Scan for the cell matching the given text and deliver its (X, Y) coordinate at center. 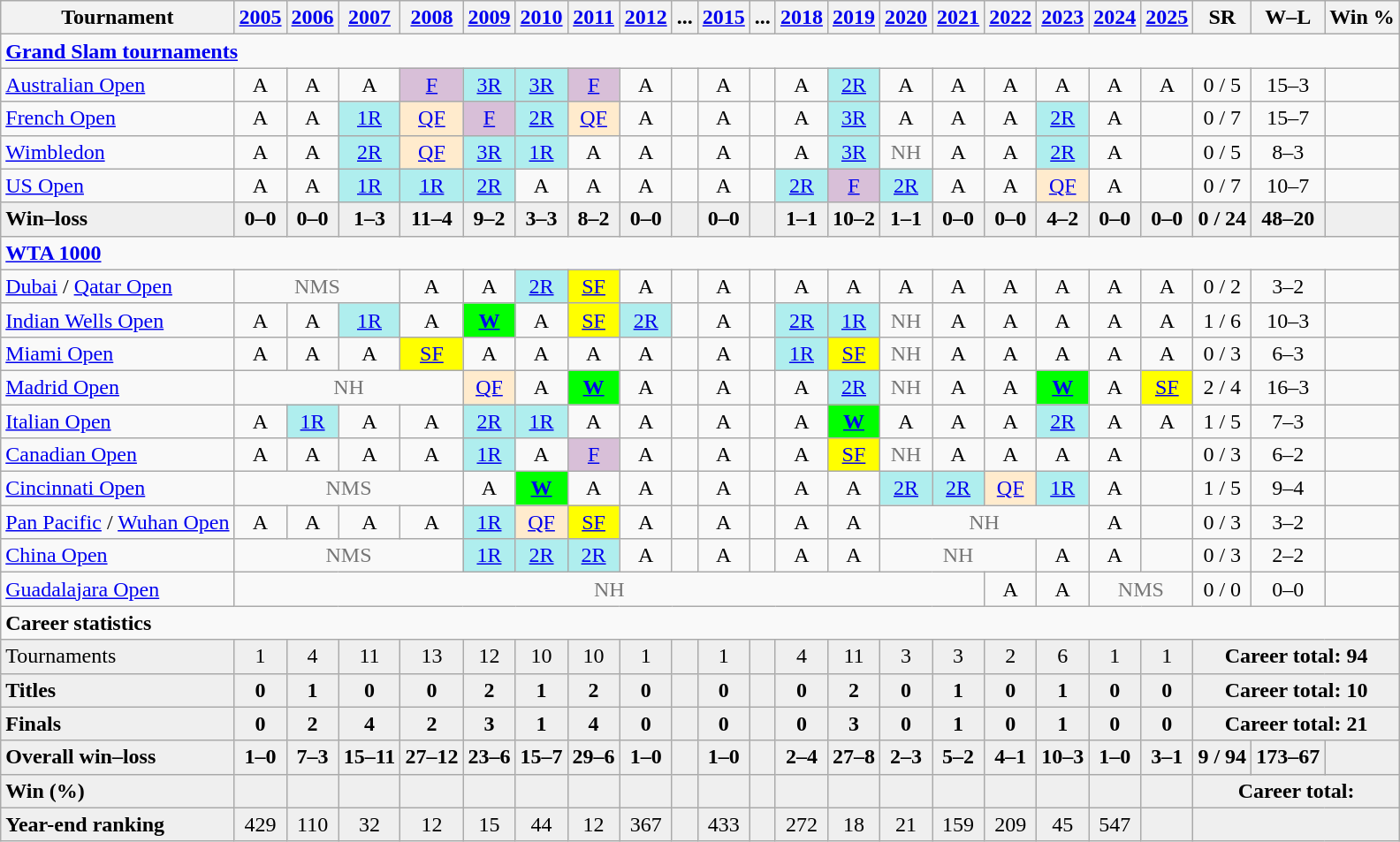
2007 (369, 18)
1–3 (369, 219)
French Open (118, 118)
Madrid Open (118, 387)
Tournaments (118, 656)
0 / 2 (1222, 286)
2–4 (801, 757)
32 (369, 824)
Italian Open (118, 421)
11–4 (431, 219)
2019 (854, 18)
SR (1222, 18)
2024 (1115, 18)
48–20 (1289, 219)
Cincinnati Open (118, 489)
Finals (118, 724)
6–3 (1289, 353)
Wimbledon (118, 152)
WTA 1000 (700, 253)
44 (541, 824)
547 (1115, 824)
4–2 (1062, 219)
3–3 (541, 219)
2–2 (1289, 556)
2020 (907, 18)
2–3 (907, 757)
0 / 24 (1222, 219)
Indian Wells Open (118, 320)
Career total: (1296, 791)
Career total: 21 (1296, 724)
Year-end ranking (118, 824)
15–3 (1289, 85)
Tournament (118, 18)
18 (854, 824)
173–67 (1289, 757)
6 (1062, 656)
27–8 (854, 757)
9 / 94 (1222, 757)
429 (260, 824)
2025 (1167, 18)
2006 (313, 18)
15 (490, 824)
8–3 (1289, 152)
27–12 (431, 757)
6–2 (1289, 455)
Guadalajara Open (118, 589)
9–4 (1289, 489)
Career total: 10 (1296, 690)
2005 (260, 18)
2015 (723, 18)
2018 (801, 18)
Career statistics (700, 623)
2012 (645, 18)
Dubai / Qatar Open (118, 286)
2021 (958, 18)
159 (958, 824)
110 (313, 824)
23–6 (490, 757)
2022 (1011, 18)
272 (801, 824)
US Open (118, 186)
1 / 6 (1222, 320)
Titles (118, 690)
2008 (431, 18)
China Open (118, 556)
Win–loss (118, 219)
Overall win–loss (118, 757)
Career total: 94 (1296, 656)
2011 (594, 18)
10–7 (1289, 186)
Win (%) (118, 791)
9–2 (490, 219)
Miami Open (118, 353)
Australian Open (118, 85)
2010 (541, 18)
8–2 (594, 219)
3–1 (1167, 757)
433 (723, 824)
45 (1062, 824)
0 / 0 (1222, 589)
Pan Pacific / Wuhan Open (118, 522)
16–3 (1289, 387)
2009 (490, 18)
10–2 (854, 219)
2023 (1062, 18)
2 / 4 (1222, 387)
367 (645, 824)
Canadian Open (118, 455)
5–2 (958, 757)
4–1 (1011, 757)
21 (907, 824)
29–6 (594, 757)
15–11 (369, 757)
209 (1011, 824)
W–L (1289, 18)
Win % (1363, 18)
13 (431, 656)
Grand Slam tournaments (700, 51)
